Capture the cell that displays the provided text and extract its (X, Y) central coordinate. 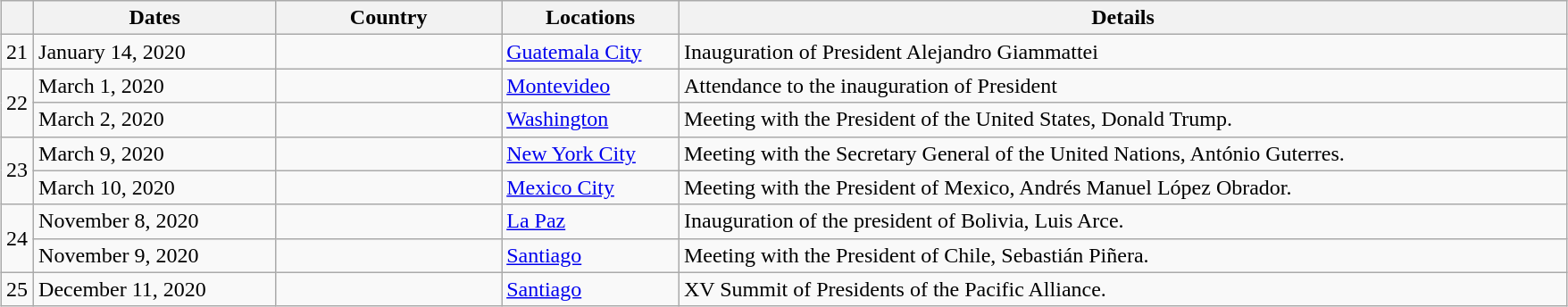
Montevideo (591, 86)
24 (17, 238)
December 11, 2020 (155, 289)
New York City (591, 153)
Details (1122, 18)
Inauguration of the president of Bolivia, Luis Arce. (1122, 221)
25 (17, 289)
Meeting with the Secretary General of the United Nations, António Guterres. (1122, 153)
La Paz (591, 221)
Washington (591, 120)
November 8, 2020 (155, 221)
21 (17, 52)
Country (389, 18)
Guatemala City (591, 52)
Dates (155, 18)
March 2, 2020 (155, 120)
Attendance to the inauguration of President (1122, 86)
Meeting with the President of Chile, Sebastián Piñera. (1122, 255)
March 9, 2020 (155, 153)
22 (17, 103)
XV Summit of Presidents of the Pacific Alliance. (1122, 289)
Meeting with the President of Mexico, Andrés Manuel López Obrador. (1122, 187)
March 1, 2020 (155, 86)
Locations (591, 18)
Inauguration of President Alejandro Giammattei (1122, 52)
Mexico City (591, 187)
January 14, 2020 (155, 52)
23 (17, 170)
Meeting with the President of the United States, Donald Trump. (1122, 120)
November 9, 2020 (155, 255)
March 10, 2020 (155, 187)
